Locate the cell with the specified text and output its (x, y) center coordinate. 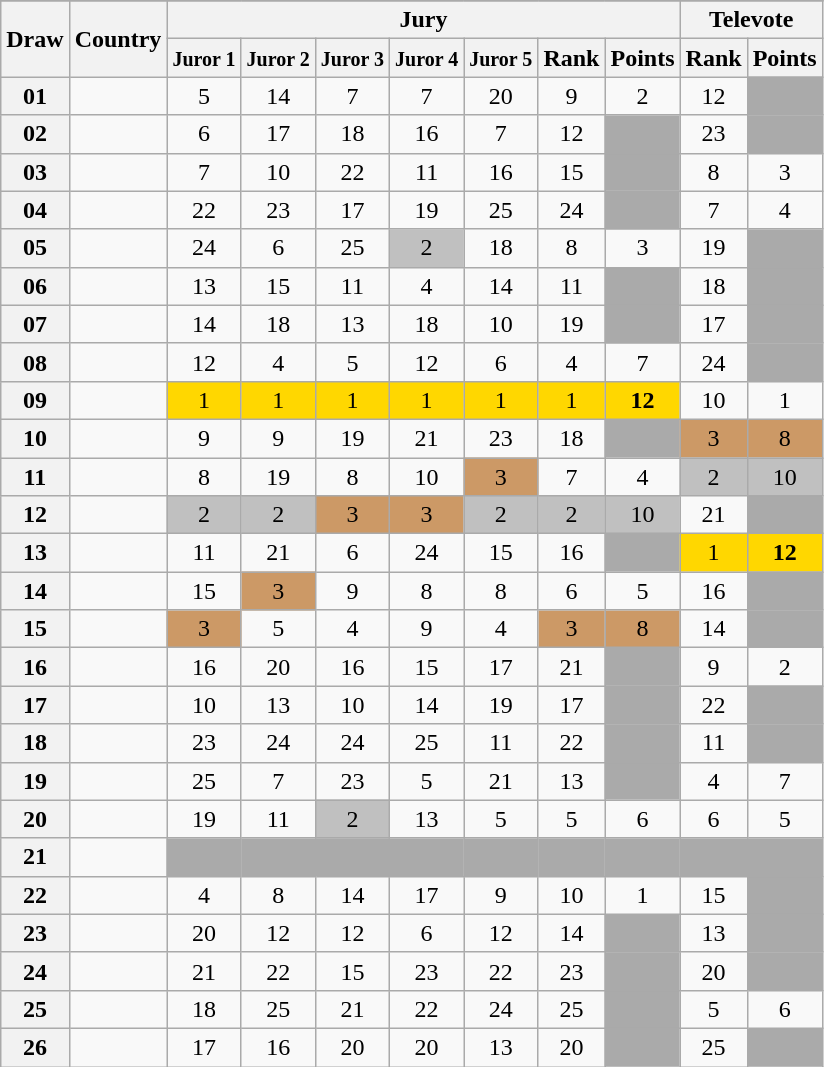
Juror 5 (501, 58)
Televote (751, 20)
05 (35, 248)
Country (118, 39)
26 (35, 1047)
Juror 3 (352, 58)
Draw (35, 39)
Juror 2 (278, 58)
Juror 1 (204, 58)
Jury (424, 20)
03 (35, 172)
Juror 4 (426, 58)
09 (35, 400)
02 (35, 134)
06 (35, 286)
08 (35, 362)
07 (35, 324)
01 (35, 96)
04 (35, 210)
